Return the [x, y] coordinate for the center point of the cell that contains the specified text.  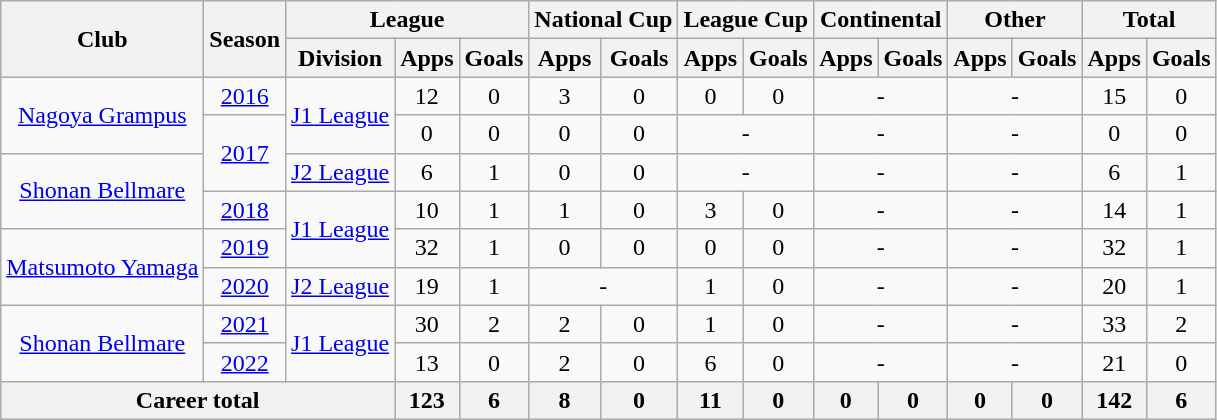
33 [1114, 324]
142 [1114, 400]
123 [427, 400]
21 [1114, 362]
2022 [245, 362]
2019 [245, 248]
Division [340, 58]
Career total [198, 400]
Total [1149, 20]
National Cup [604, 20]
Other [1015, 20]
League Cup [746, 20]
2020 [245, 286]
League [408, 20]
15 [1114, 96]
Continental [881, 20]
2017 [245, 153]
19 [427, 286]
Club [102, 39]
2018 [245, 210]
30 [427, 324]
8 [565, 400]
14 [1114, 210]
2016 [245, 96]
12 [427, 96]
20 [1114, 286]
11 [710, 400]
Season [245, 39]
13 [427, 362]
Nagoya Grampus [102, 115]
2021 [245, 324]
10 [427, 210]
Matsumoto Yamaga [102, 267]
